Output the [X, Y] coordinate of the center of the cell containing the given text.  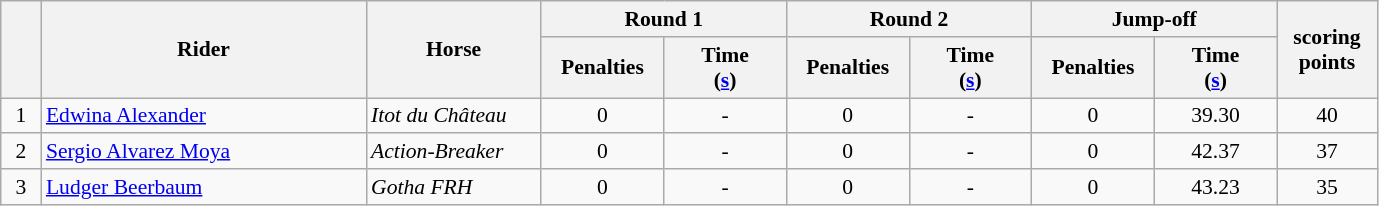
42.37 [1216, 152]
Horse [454, 50]
1 [21, 116]
Edwina Alexander [204, 116]
Gotha FRH [454, 187]
Sergio Alvarez Moya [204, 152]
scoringpoints [1327, 50]
Action-Breaker [454, 152]
39.30 [1216, 116]
Jump-off [1154, 19]
35 [1327, 187]
Ludger Beerbaum [204, 187]
Round 2 [908, 19]
3 [21, 187]
40 [1327, 116]
Round 1 [664, 19]
Itot du Château [454, 116]
Rider [204, 50]
2 [21, 152]
43.23 [1216, 187]
37 [1327, 152]
